Search for the cell housing the specified text and yield its [x, y] center coordinate. 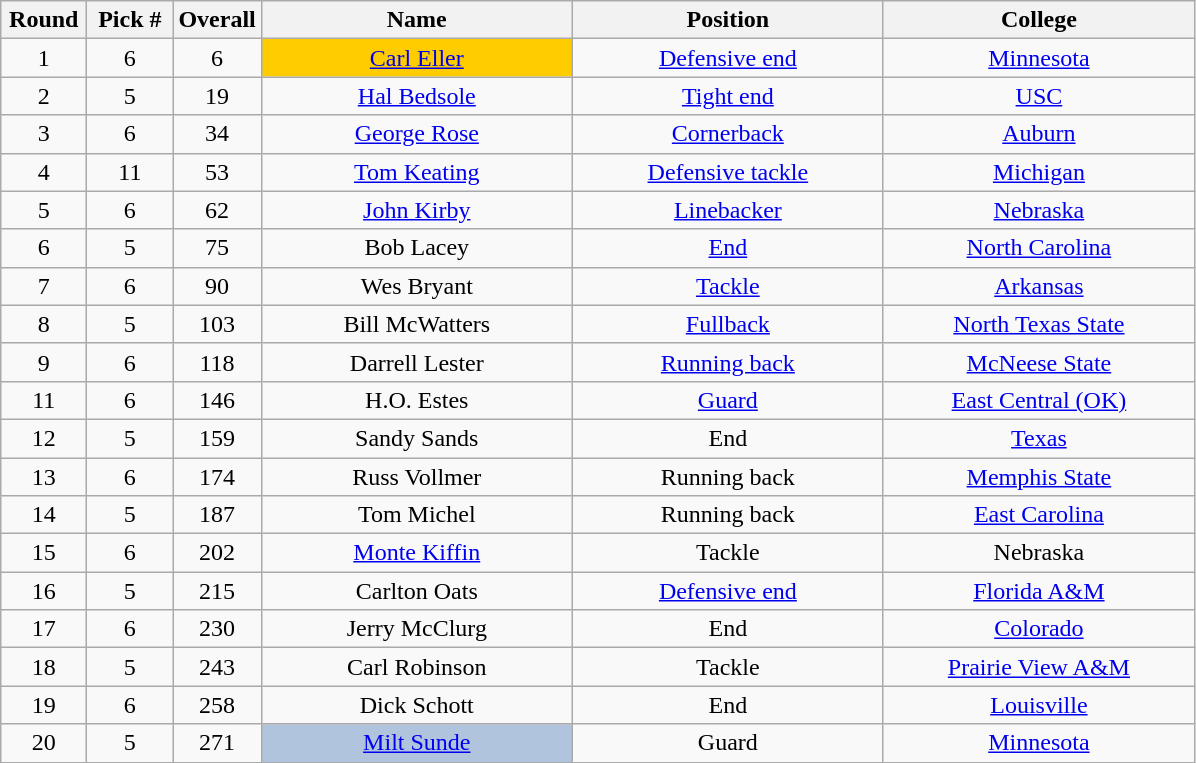
McNeese State [1038, 362]
Defensive tackle [728, 172]
Round [44, 20]
Michigan [1038, 172]
Tom Keating [416, 172]
159 [217, 438]
15 [44, 553]
17 [44, 629]
USC [1038, 96]
Jerry McClurg [416, 629]
East Carolina [1038, 515]
North Carolina [1038, 248]
John Kirby [416, 210]
271 [217, 743]
Bob Lacey [416, 248]
20 [44, 743]
Auburn [1038, 134]
118 [217, 362]
146 [217, 400]
Arkansas [1038, 286]
North Texas State [1038, 324]
Colorado [1038, 629]
Position [728, 20]
75 [217, 248]
Monte Kiffin [416, 553]
Sandy Sands [416, 438]
230 [217, 629]
Linebacker [728, 210]
George Rose [416, 134]
202 [217, 553]
1 [44, 58]
Wes Bryant [416, 286]
Florida A&M [1038, 591]
Texas [1038, 438]
4 [44, 172]
103 [217, 324]
Bill McWatters [416, 324]
187 [217, 515]
Louisville [1038, 705]
Prairie View A&M [1038, 667]
Pick # [130, 20]
2 [44, 96]
174 [217, 477]
Darrell Lester [416, 362]
8 [44, 324]
16 [44, 591]
Overall [217, 20]
Milt Sunde [416, 743]
Fullback [728, 324]
13 [44, 477]
14 [44, 515]
East Central (OK) [1038, 400]
Memphis State [1038, 477]
62 [217, 210]
215 [217, 591]
258 [217, 705]
Dick Schott [416, 705]
34 [217, 134]
Russ Vollmer [416, 477]
H.O. Estes [416, 400]
12 [44, 438]
Name [416, 20]
Tom Michel [416, 515]
3 [44, 134]
18 [44, 667]
Cornerback [728, 134]
53 [217, 172]
Carl Robinson [416, 667]
243 [217, 667]
College [1038, 20]
9 [44, 362]
Carl Eller [416, 58]
Tight end [728, 96]
90 [217, 286]
Carlton Oats [416, 591]
7 [44, 286]
Hal Bedsole [416, 96]
